Find where the given text appears and provide that cell's center as (X, Y) coordinate. 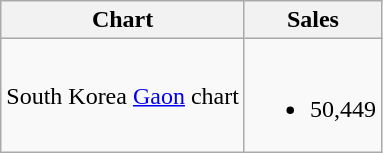
South Korea Gaon chart (123, 96)
Sales (312, 20)
Chart (123, 20)
50,449 (312, 96)
